Identify which cell holds the provided text, then report its [x, y] central coordinate. 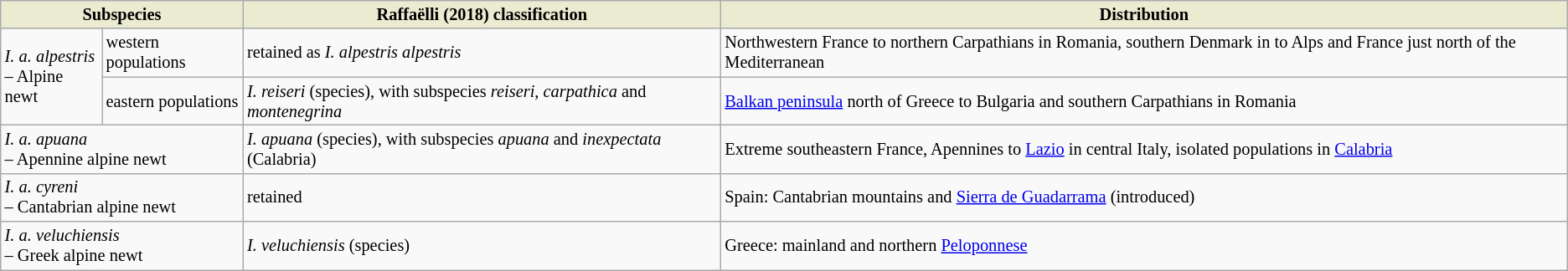
I. veluchiensis (species) [482, 246]
Greece: mainland and northern Peloponnese [1144, 246]
Distribution [1144, 15]
I. a. cyreni – Cantabrian alpine newt [122, 197]
Extreme southeastern France, Apennines to Lazio in central Italy, isolated populations in Calabria [1144, 150]
I. a. veluchiensis – Greek alpine newt [122, 246]
Northwestern France to northern Carpathians in Romania, southern Denmark in to Alps and France just north of the Mediterranean [1144, 53]
Spain: Cantabrian mountains and Sierra de Guadarrama (introduced) [1144, 197]
I. a. alpestris – Alpine newt [52, 77]
retained [482, 197]
Balkan peninsula north of Greece to Bulgaria and southern Carpathians in Romania [1144, 101]
Subspecies [122, 15]
Raffaëlli (2018) classification [482, 15]
retained as I. alpestris alpestris [482, 53]
I. reiseri (species), with subspecies reiseri, carpathica and montenegrina [482, 101]
eastern populations [173, 101]
I. apuana (species), with subspecies apuana and inexpectata (Calabria) [482, 150]
western populations [173, 53]
I. a. apuana – Apennine alpine newt [122, 150]
